Provide the (X, Y) coordinate of the cell's center where the given text is located.  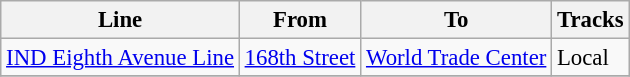
IND Eighth Avenue Line (120, 58)
Local (590, 58)
Tracks (590, 20)
World Trade Center (456, 58)
To (456, 20)
168th Street (300, 58)
Line (120, 20)
From (300, 20)
